Return [x, y] of the center of cell containing provided text 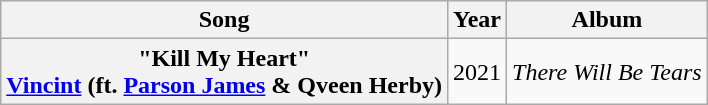
Song [224, 20]
Year [478, 20]
2021 [478, 72]
Album [608, 20]
"Kill My Heart" Vincint (ft. Parson James & Qveen Herby) [224, 72]
There Will Be Tears [608, 72]
